Find where the given text appears and provide that cell's center as [X, Y] coordinate. 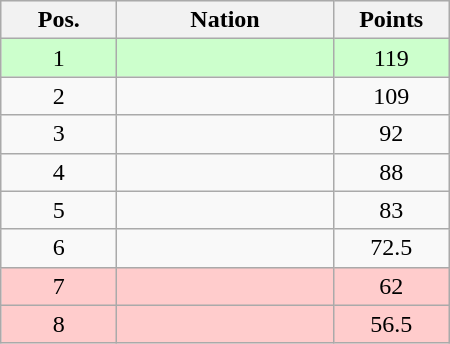
83 [391, 210]
5 [59, 210]
72.5 [391, 248]
119 [391, 58]
Points [391, 20]
2 [59, 96]
Nation [225, 20]
1 [59, 58]
88 [391, 172]
109 [391, 96]
62 [391, 286]
92 [391, 134]
3 [59, 134]
8 [59, 324]
6 [59, 248]
7 [59, 286]
56.5 [391, 324]
4 [59, 172]
Pos. [59, 20]
